Determine the (x, y) coordinate at the center of the cell enclosing the given text.  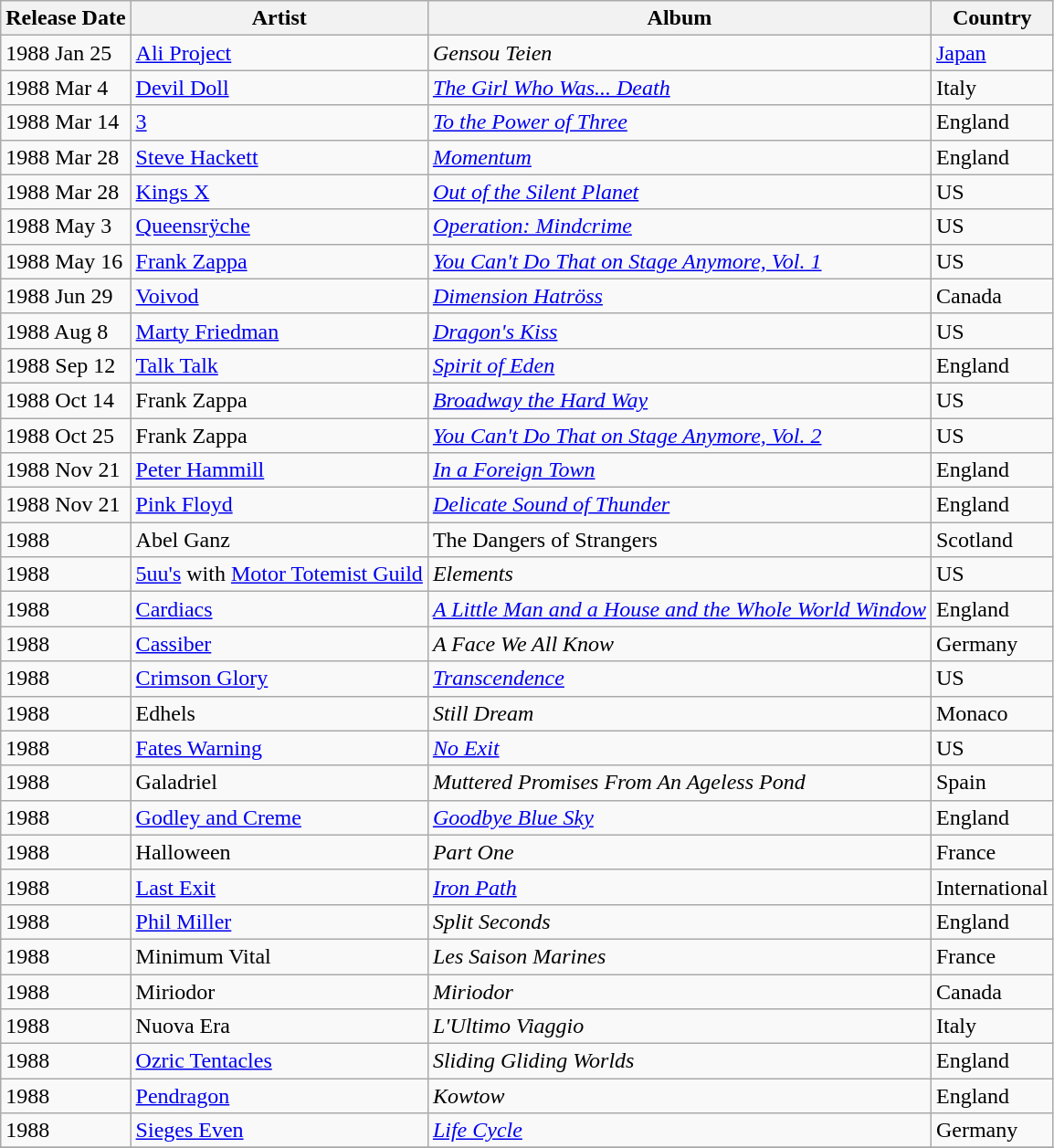
3 (279, 122)
To the Power of Three (680, 122)
1988 Sep 12 (66, 365)
Out of the Silent Planet (680, 192)
1988 May 16 (66, 261)
Edhels (279, 713)
Album (680, 18)
Marty Friedman (279, 331)
Queensrÿche (279, 226)
A Little Man and a House and the Whole World Window (680, 609)
Gensou Teien (680, 53)
Delicate Sound of Thunder (680, 505)
Cassiber (279, 644)
Steve Hackett (279, 157)
The Girl Who Was... Death (680, 88)
Les Saison Marines (680, 956)
Release Date (66, 18)
Ali Project (279, 53)
Life Cycle (680, 1131)
Monaco (992, 713)
Scotland (992, 540)
In a Foreign Town (680, 470)
Part One (680, 852)
Galadriel (279, 783)
Fates Warning (279, 748)
Broadway the Hard Way (680, 400)
1988 Jan 25 (66, 53)
Ozric Tentacles (279, 1061)
Iron Path (680, 887)
Sliding Gliding Worlds (680, 1061)
1988 Jun 29 (66, 296)
The Dangers of Strangers (680, 540)
Nuova Era (279, 1027)
Cardiacs (279, 609)
Sieges Even (279, 1131)
1988 Aug 8 (66, 331)
You Can't Do That on Stage Anymore, Vol. 2 (680, 436)
No Exit (680, 748)
Elements (680, 574)
Operation: Mindcrime (680, 226)
L'Ultimo Viaggio (680, 1027)
Phil Miller (279, 922)
You Can't Do That on Stage Anymore, Vol. 1 (680, 261)
1988 May 3 (66, 226)
Kowtow (680, 1096)
Dimension Hatröss (680, 296)
Halloween (279, 852)
Spain (992, 783)
Peter Hammill (279, 470)
Crimson Glory (279, 679)
1988 Mar 14 (66, 122)
Transcendence (680, 679)
Voivod (279, 296)
Still Dream (680, 713)
Artist (279, 18)
5uu's with Motor Totemist Guild (279, 574)
1988 Oct 25 (66, 436)
Split Seconds (680, 922)
A Face We All Know (680, 644)
Devil Doll (279, 88)
International (992, 887)
Goodbye Blue Sky (680, 817)
Last Exit (279, 887)
Talk Talk (279, 365)
Muttered Promises From An Ageless Pond (680, 783)
Japan (992, 53)
Momentum (680, 157)
1988 Oct 14 (66, 400)
Godley and Creme (279, 817)
Country (992, 18)
Spirit of Eden (680, 365)
Pink Floyd (279, 505)
Abel Ganz (279, 540)
Pendragon (279, 1096)
Dragon's Kiss (680, 331)
Kings X (279, 192)
1988 Mar 4 (66, 88)
Minimum Vital (279, 956)
